Find where the given text appears and provide that cell's center as [X, Y] coordinate. 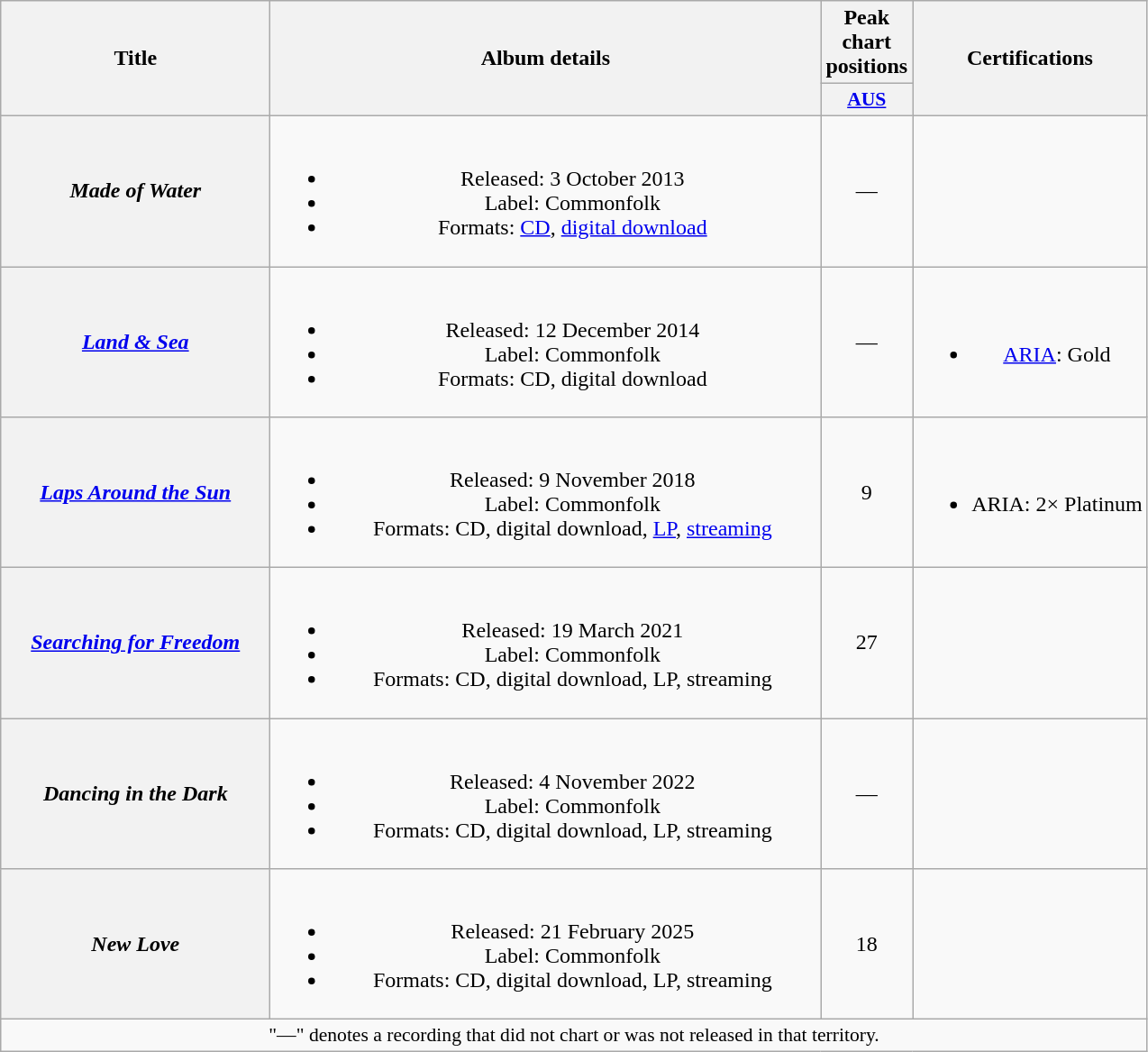
Released: 3 October 2013Label: CommonfolkFormats: CD, digital download [546, 191]
Land & Sea [135, 343]
Searching for Freedom [135, 644]
ARIA: Gold [1031, 343]
9 [867, 492]
Released: 12 December 2014Label: CommonfolkFormats: CD, digital download [546, 343]
Released: 4 November 2022Label: CommonfolkFormats: CD, digital download, LP, streaming [546, 793]
AUS [867, 100]
New Love [135, 945]
ARIA: 2× Platinum [1031, 492]
Title [135, 59]
"—" denotes a recording that did not chart or was not released in that territory. [575, 1036]
Certifications [1031, 59]
27 [867, 644]
Made of Water [135, 191]
18 [867, 945]
Peak chart positions [867, 42]
Released: 21 February 2025Label: CommonfolkFormats: CD, digital download, LP, streaming [546, 945]
Album details [546, 59]
Released: 9 November 2018Label: CommonfolkFormats: CD, digital download, LP, streaming [546, 492]
Dancing in the Dark [135, 793]
Laps Around the Sun [135, 492]
Released: 19 March 2021Label: CommonfolkFormats: CD, digital download, LP, streaming [546, 644]
